Pinpoint the cell where the given text exists, returning its [X, Y] midpoint coordinate. 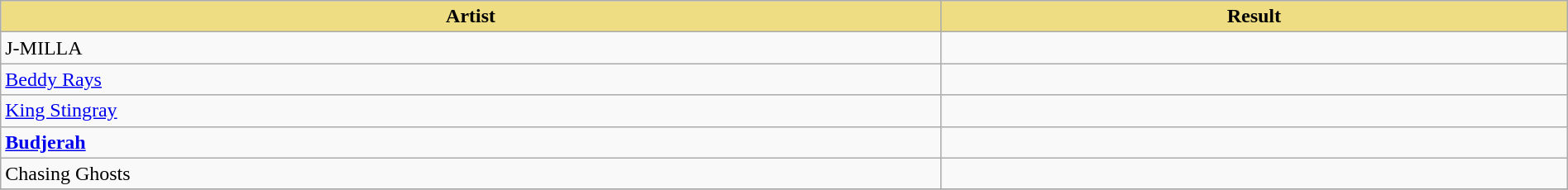
Budjerah [471, 142]
Result [1254, 17]
Chasing Ghosts [471, 173]
Artist [471, 17]
J-MILLA [471, 48]
King Stingray [471, 111]
Beddy Rays [471, 79]
